Find where the given text appears and provide that cell's center as (X, Y) coordinate. 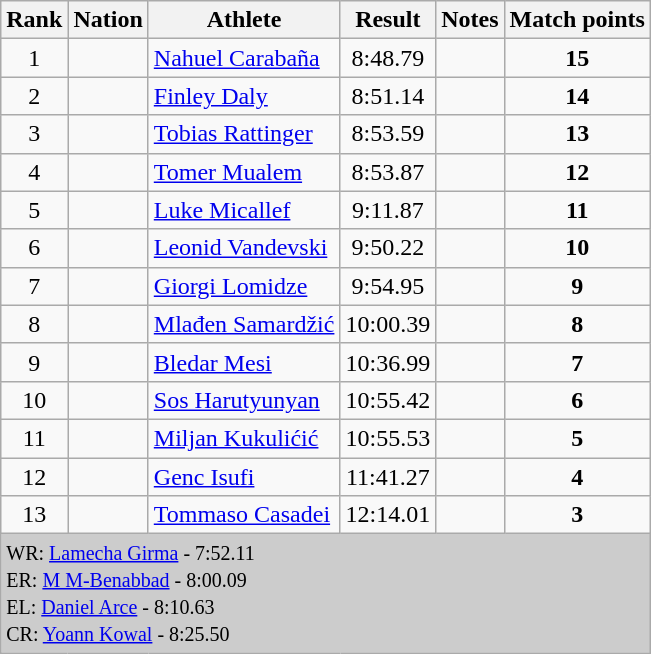
Nation (108, 20)
10:00.39 (388, 324)
8:48.79 (388, 58)
Mlađen Samardžić (244, 324)
WR: Lamecha Girma - 7:52.11ER: M M-Benabbad - 8:00.09EL: Daniel Arce - 8:10.63CR: Yoann Kowal - 8:25.50 (326, 594)
Sos Harutyunyan (244, 400)
8:53.87 (388, 172)
Match points (577, 20)
Rank (34, 20)
Bledar Mesi (244, 362)
Tomer Mualem (244, 172)
15 (577, 58)
2 (34, 96)
Finley Daly (244, 96)
1 (34, 58)
9:54.95 (388, 286)
Result (388, 20)
8:53.59 (388, 134)
9:50.22 (388, 248)
Tommaso Casadei (244, 515)
14 (577, 96)
9:11.87 (388, 210)
10:55.53 (388, 438)
Athlete (244, 20)
10:36.99 (388, 362)
8:51.14 (388, 96)
10:55.42 (388, 400)
12:14.01 (388, 515)
Luke Micallef (244, 210)
Nahuel Carabaña (244, 58)
Notes (470, 20)
Giorgi Lomidze (244, 286)
Tobias Rattinger (244, 134)
Leonid Vandevski (244, 248)
Miljan Kukulićić (244, 438)
Genc Isufi (244, 477)
11:41.27 (388, 477)
